From the cell containing the given text, extract its center point as (X, Y) coordinate. 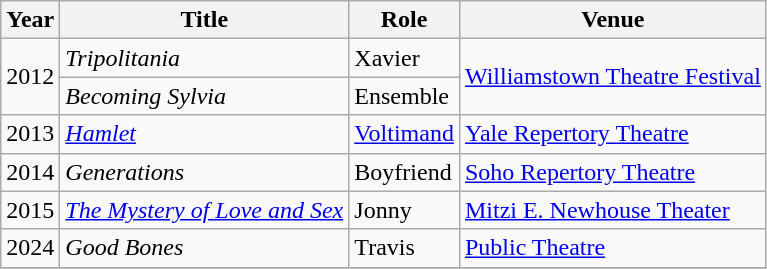
Public Theatre (612, 248)
Hamlet (204, 134)
Role (404, 20)
The Mystery of Love and Sex (204, 210)
Soho Repertory Theatre (612, 172)
2015 (30, 210)
Travis (404, 248)
Venue (612, 20)
Tripolitania (204, 58)
Mitzi E. Newhouse Theater (612, 210)
Boyfriend (404, 172)
2014 (30, 172)
Year (30, 20)
Williamstown Theatre Festival (612, 77)
Becoming Sylvia (204, 96)
Ensemble (404, 96)
Generations (204, 172)
Jonny (404, 210)
Yale Repertory Theatre (612, 134)
2013 (30, 134)
Voltimand (404, 134)
Xavier (404, 58)
Good Bones (204, 248)
Title (204, 20)
2012 (30, 77)
2024 (30, 248)
